From the cell containing the given text, extract its center point as [X, Y] coordinate. 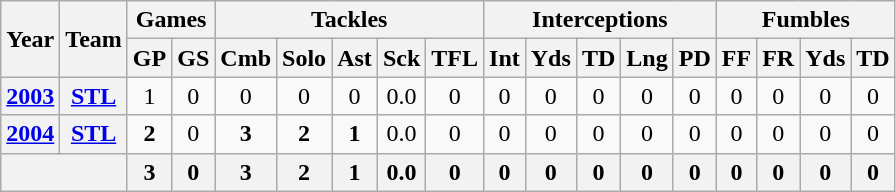
FR [778, 58]
Games [170, 20]
Team [94, 39]
Interceptions [600, 20]
Fumbles [806, 20]
Solo [304, 58]
Int [505, 58]
Sck [401, 58]
TFL [455, 58]
2003 [30, 96]
PD [694, 58]
GP [149, 58]
2004 [30, 134]
Lng [647, 58]
FF [736, 58]
Ast [355, 58]
Tackles [350, 20]
Cmb [246, 58]
Year [30, 39]
GS [194, 58]
